For the text-containing cell, return its midpoint in (X, Y) coordinate format. 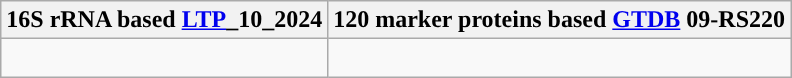
120 marker proteins based GTDB 09-RS220 (560, 20)
16S rRNA based LTP_10_2024 (164, 20)
